From the cell containing the given text, extract its center point as (x, y) coordinate. 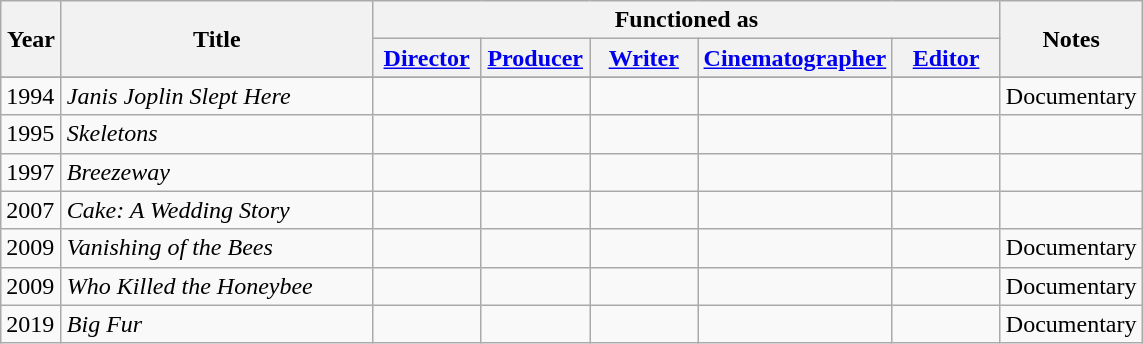
Editor (946, 58)
Cake: A Wedding Story (216, 210)
Writer (644, 58)
Director (426, 58)
Big Fur (216, 324)
1995 (32, 134)
Janis Joplin Slept Here (216, 96)
Notes (1071, 39)
Year (32, 39)
Cinematographer (795, 58)
Breezeway (216, 172)
2019 (32, 324)
Skeletons (216, 134)
Who Killed the Honeybee (216, 286)
Producer (536, 58)
Title (216, 39)
2007 (32, 210)
1997 (32, 172)
1994 (32, 96)
Functioned as (686, 20)
Vanishing of the Bees (216, 248)
